From the cell containing the given text, extract its center point as [X, Y] coordinate. 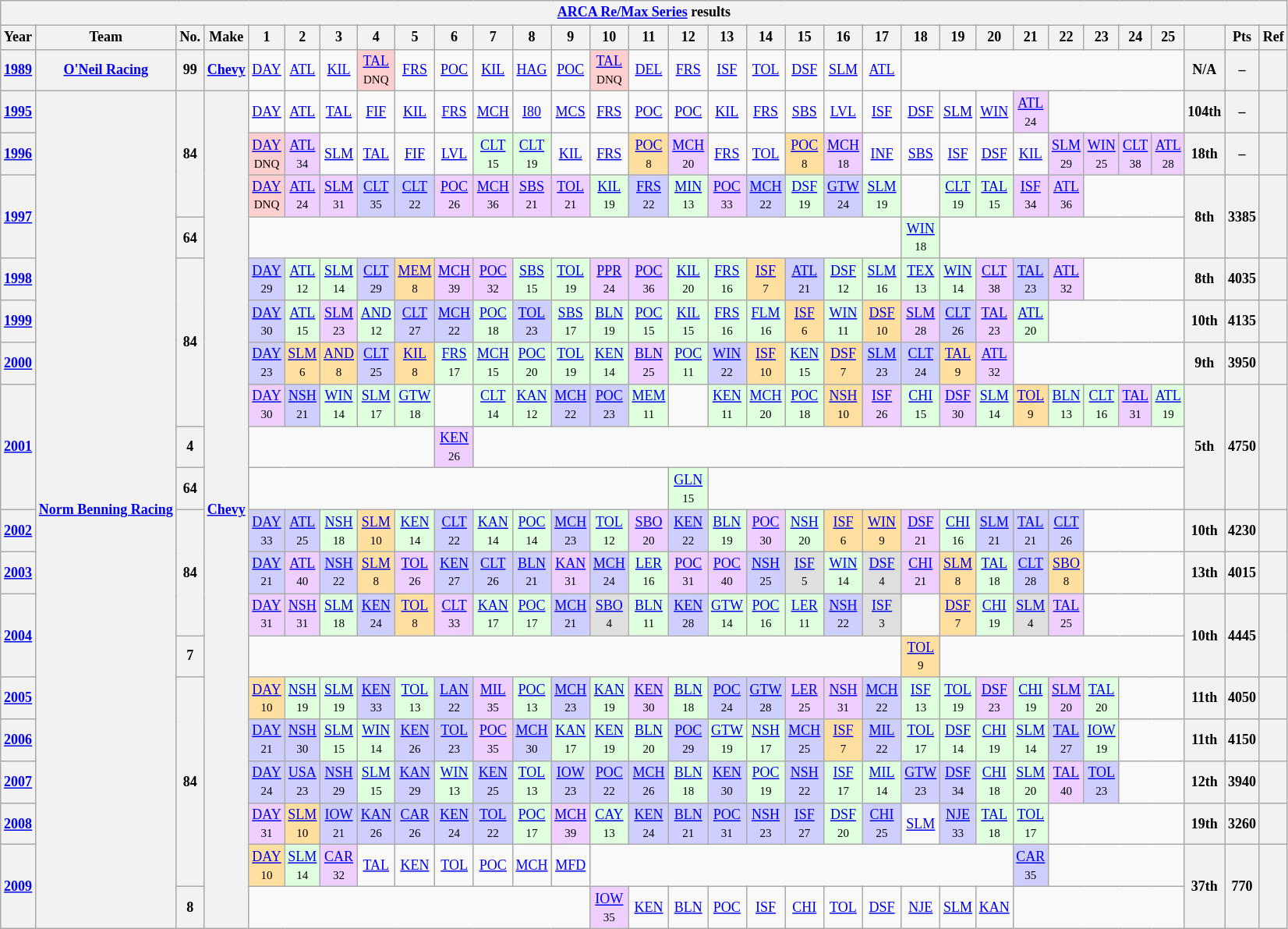
18th [1205, 154]
ISF34 [1031, 196]
DAY24 [267, 782]
DSF19 [805, 196]
SBS17 [571, 321]
MEM8 [415, 279]
KEN33 [376, 698]
DSF34 [958, 782]
KEN19 [609, 740]
SLM18 [339, 615]
PPR24 [609, 279]
NSH10 [844, 405]
KAN19 [609, 698]
SLM29 [1067, 154]
NSH17 [766, 740]
MCH30 [532, 740]
KEN15 [805, 363]
25 [1168, 37]
KEN27 [455, 573]
NSH21 [303, 405]
O'Neil Racing [106, 70]
SLM16 [882, 279]
TAL15 [994, 196]
BLN [688, 908]
MIN13 [688, 196]
DSF23 [994, 698]
KEN22 [688, 530]
KEN11 [727, 405]
TOL12 [609, 530]
INF [882, 154]
ATL25 [303, 530]
21 [1031, 37]
NSH25 [766, 573]
POC30 [766, 530]
ATL21 [805, 279]
ATL28 [1168, 154]
WIN13 [455, 782]
ATL40 [303, 573]
HAG [532, 70]
BLN20 [649, 740]
4035 [1243, 279]
ISF3 [882, 615]
5th [1205, 446]
4750 [1243, 446]
WIN18 [921, 238]
MIL22 [882, 740]
POC40 [727, 573]
MCH26 [649, 782]
2 [303, 37]
DSF4 [882, 573]
2008 [19, 824]
LER25 [805, 698]
TOL22 [493, 824]
POC36 [649, 279]
Ref [1273, 37]
WIN22 [727, 363]
GTW19 [727, 740]
NSH30 [303, 740]
CHI25 [882, 824]
11 [649, 37]
DSF30 [958, 405]
POC35 [493, 740]
2003 [19, 573]
POC32 [493, 279]
MCH21 [571, 615]
TOL21 [571, 196]
SBO8 [1067, 573]
MCH25 [805, 740]
KIL19 [609, 196]
N/A [1205, 70]
ISF5 [805, 573]
CLT35 [376, 196]
WIN9 [882, 530]
MIL14 [882, 782]
CAR26 [415, 824]
MCH18 [844, 154]
MFD [571, 866]
4230 [1243, 530]
CHI18 [994, 782]
KAN29 [415, 782]
17 [882, 37]
POC20 [532, 363]
AND8 [339, 363]
ISF13 [921, 698]
99 [190, 70]
CHI [805, 908]
Year [19, 37]
POC19 [766, 782]
POC29 [688, 740]
POC15 [649, 321]
ARCA Re/Max Series results [644, 12]
CLT28 [1031, 573]
Team [106, 37]
KAN26 [376, 824]
KAN12 [532, 405]
TAL9 [958, 363]
4015 [1243, 573]
MCH36 [493, 196]
NJE [921, 908]
3950 [1243, 363]
No. [190, 37]
POC26 [455, 196]
23 [1101, 37]
ATL12 [303, 279]
GTW14 [727, 615]
TAL25 [1067, 615]
1995 [19, 112]
POC23 [609, 405]
9th [1205, 363]
TAL31 [1135, 405]
NSH20 [805, 530]
1 [267, 37]
SLM31 [339, 196]
MEM11 [649, 405]
POC24 [727, 698]
4135 [1243, 321]
3 [339, 37]
I80 [532, 112]
2000 [19, 363]
1997 [19, 217]
12 [688, 37]
2002 [19, 530]
LER16 [649, 573]
BLN13 [1067, 405]
4050 [1243, 698]
20 [994, 37]
CLT25 [376, 363]
DSF12 [844, 279]
9 [571, 37]
CLT29 [376, 279]
2007 [19, 782]
ISF17 [844, 782]
GLN15 [688, 489]
DAY29 [267, 279]
GTW18 [415, 405]
SLM21 [994, 530]
2009 [19, 886]
2004 [19, 635]
IOW21 [339, 824]
DSF14 [958, 740]
TAL20 [1101, 698]
TOL8 [415, 615]
GTW23 [921, 782]
WIN25 [1101, 154]
2006 [19, 740]
ISF10 [766, 363]
NSH19 [303, 698]
USA23 [303, 782]
NSH18 [339, 530]
SBO4 [609, 615]
CLT14 [493, 405]
18 [921, 37]
TOL26 [415, 573]
TAL40 [1067, 782]
19 [958, 37]
TAL21 [1031, 530]
IOW23 [571, 782]
770 [1243, 886]
CHI21 [921, 573]
3940 [1243, 782]
POC33 [727, 196]
NJE33 [958, 824]
5 [415, 37]
2001 [19, 446]
BLN11 [649, 615]
CLT33 [455, 615]
DAY23 [267, 363]
DSF21 [921, 530]
SBO20 [649, 530]
ATL15 [303, 321]
IOW35 [609, 908]
POC16 [766, 615]
DEL [649, 70]
MCH24 [609, 573]
POC11 [688, 363]
KAN [994, 908]
16 [844, 37]
KEN25 [493, 782]
FLM16 [766, 321]
104th [1205, 112]
KAN14 [493, 530]
13th [1205, 573]
14 [766, 37]
37th [1205, 886]
ATL36 [1067, 196]
SLM28 [921, 321]
MIL35 [493, 698]
12th [1205, 782]
GTW24 [844, 196]
LAN22 [455, 698]
ATL34 [303, 154]
POC22 [609, 782]
10 [609, 37]
SBS21 [532, 196]
NSH23 [766, 824]
1989 [19, 70]
TEX13 [921, 279]
ISF26 [882, 405]
SLM4 [1031, 615]
CHI15 [921, 405]
ISF27 [805, 824]
22 [1067, 37]
WIN11 [844, 321]
KIL8 [415, 363]
24 [1135, 37]
1998 [19, 279]
6 [455, 37]
DSF20 [844, 824]
SBS15 [532, 279]
KAN31 [571, 573]
ATL20 [1031, 321]
Norm Benning Racing [106, 510]
POC13 [532, 698]
SLM17 [376, 405]
CLT24 [921, 363]
POC14 [532, 530]
KEN28 [688, 615]
CAR35 [1031, 866]
15 [805, 37]
GTW28 [766, 698]
AND12 [376, 321]
TAL27 [1067, 740]
3260 [1243, 824]
1996 [19, 154]
BLN25 [649, 363]
13 [727, 37]
DAY33 [267, 530]
CLT15 [493, 154]
WIN [994, 112]
1999 [19, 321]
CAR32 [339, 866]
SLM6 [303, 363]
3385 [1243, 217]
DSF10 [882, 321]
LER11 [805, 615]
CAY13 [609, 824]
19th [1205, 824]
CLT27 [415, 321]
KIL20 [688, 279]
FRS22 [649, 196]
2005 [19, 698]
ATL19 [1168, 405]
CHI16 [958, 530]
4150 [1243, 740]
MCS [571, 112]
IOW19 [1101, 740]
4445 [1243, 635]
CLT16 [1101, 405]
KIL15 [688, 321]
NSH29 [339, 782]
Make [226, 37]
Pts [1243, 37]
MCH15 [493, 363]
FRS17 [455, 363]
